Search for the cell housing the specified text and yield its [x, y] center coordinate. 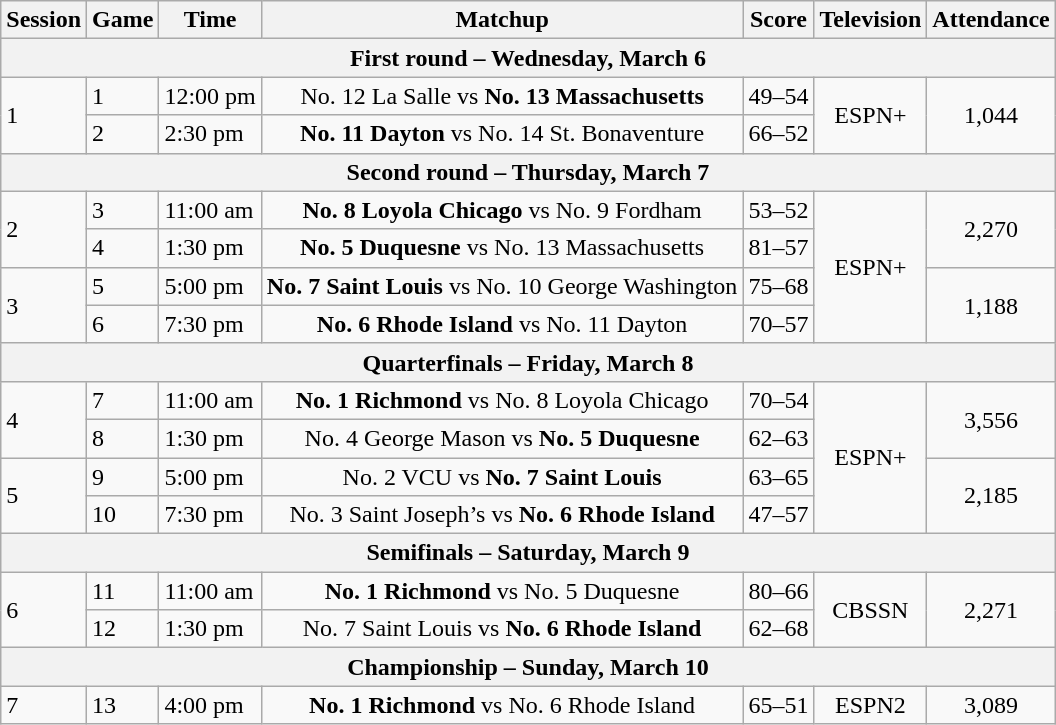
No. 3 Saint Joseph’s vs No. 6 Rhode Island [502, 515]
No. 7 Saint Louis vs No. 6 Rhode Island [502, 629]
11 [123, 591]
3,556 [991, 419]
9 [123, 477]
3,089 [991, 705]
49–54 [778, 96]
62–68 [778, 629]
No. 7 Saint Louis vs No. 10 George Washington [502, 286]
2:30 pm [210, 134]
Quarterfinals – Friday, March 8 [528, 362]
4:00 pm [210, 705]
First round – Wednesday, March 6 [528, 58]
70–54 [778, 400]
Time [210, 20]
2,271 [991, 610]
12 [123, 629]
53–52 [778, 210]
1,044 [991, 115]
No. 8 Loyola Chicago vs No. 9 Fordham [502, 210]
No. 6 Rhode Island vs No. 11 Dayton [502, 324]
8 [123, 438]
No. 4 George Mason vs No. 5 Duquesne [502, 438]
81–57 [778, 248]
ESPN2 [870, 705]
No. 5 Duquesne vs No. 13 Massachusetts [502, 248]
Attendance [991, 20]
No. 1 Richmond vs No. 8 Loyola Chicago [502, 400]
No. 11 Dayton vs No. 14 St. Bonaventure [502, 134]
75–68 [778, 286]
Matchup [502, 20]
No. 1 Richmond vs No. 5 Duquesne [502, 591]
Second round – Thursday, March 7 [528, 172]
Championship – Sunday, March 10 [528, 667]
No. 1 Richmond vs No. 6 Rhode Island [502, 705]
10 [123, 515]
CBSSN [870, 610]
63–65 [778, 477]
13 [123, 705]
No. 2 VCU vs No. 7 Saint Louis [502, 477]
Game [123, 20]
Semifinals – Saturday, March 9 [528, 553]
70–57 [778, 324]
No. 12 La Salle vs No. 13 Massachusetts [502, 96]
80–66 [778, 591]
66–52 [778, 134]
Session [44, 20]
65–51 [778, 705]
62–63 [778, 438]
12:00 pm [210, 96]
2,270 [991, 229]
2,185 [991, 496]
Television [870, 20]
Score [778, 20]
1,188 [991, 305]
47–57 [778, 515]
